Provide the (X, Y) coordinate of the cell's center where the given text is located.  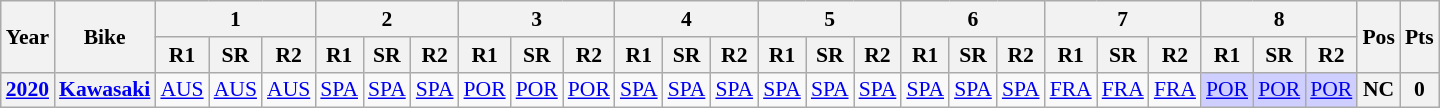
Pts (1420, 36)
6 (972, 19)
2 (386, 19)
8 (1279, 19)
4 (686, 19)
Year (28, 36)
1 (235, 19)
5 (830, 19)
Kawasaki (104, 90)
0 (1420, 90)
3 (537, 19)
7 (1123, 19)
Pos (1378, 36)
2020 (28, 90)
Bike (104, 36)
NC (1378, 90)
